Find where the given text appears and provide that cell's center as [x, y] coordinate. 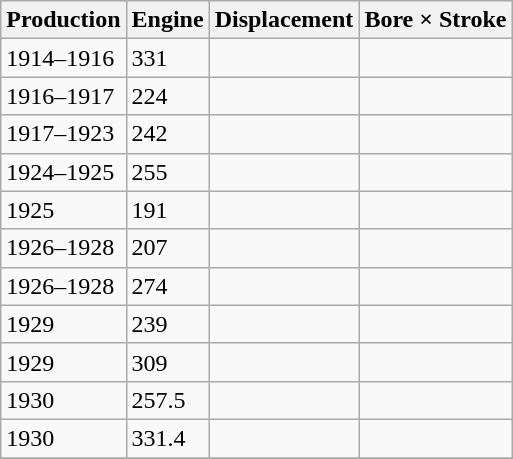
207 [168, 248]
255 [168, 172]
274 [168, 286]
242 [168, 134]
1924–1925 [64, 172]
191 [168, 210]
1917–1923 [64, 134]
257.5 [168, 400]
Displacement [284, 20]
Production [64, 20]
331.4 [168, 438]
Engine [168, 20]
Bore × Stroke [436, 20]
309 [168, 362]
224 [168, 96]
331 [168, 58]
1916–1917 [64, 96]
1925 [64, 210]
239 [168, 324]
1914–1916 [64, 58]
